Scan for the cell matching the given text and deliver its [x, y] coordinate at center. 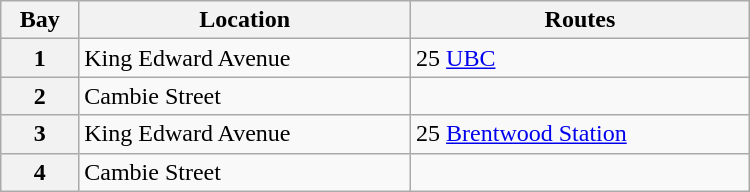
Location [245, 20]
Routes [580, 20]
25 UBC [580, 58]
2 [40, 96]
25 Brentwood Station [580, 134]
Bay [40, 20]
4 [40, 172]
1 [40, 58]
3 [40, 134]
